Search for the cell housing the specified text and yield its (X, Y) center coordinate. 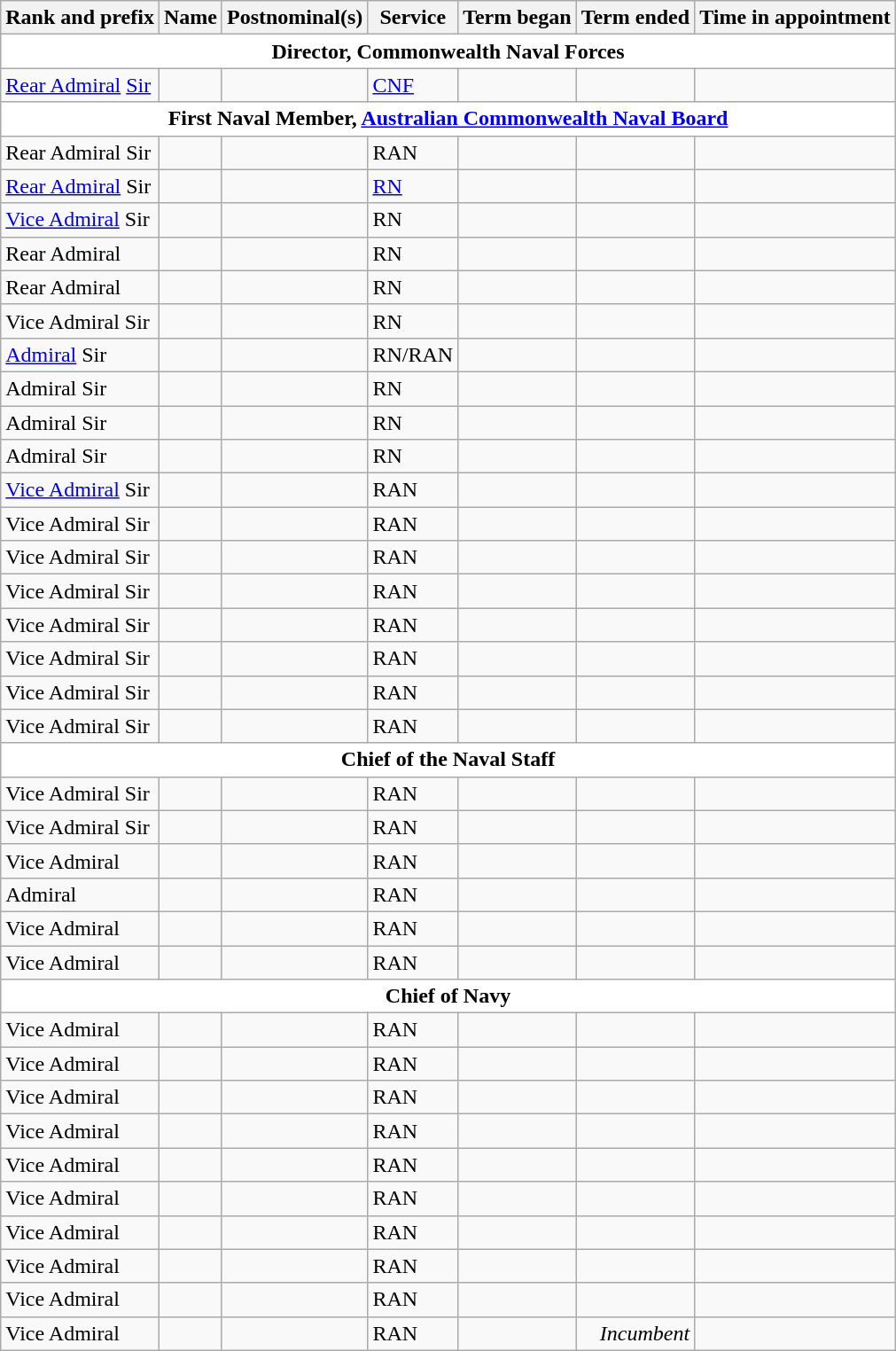
Chief of the Naval Staff (448, 760)
Postnominal(s) (294, 18)
Term ended (635, 18)
Time in appointment (796, 18)
Chief of Navy (448, 996)
Term began (518, 18)
Service (413, 18)
RN/RAN (413, 355)
CNF (413, 85)
Director, Commonwealth Naval Forces (448, 51)
Admiral (80, 894)
First Naval Member, Australian Commonwealth Naval Board (448, 119)
Name (190, 18)
Incumbent (635, 1333)
Rank and prefix (80, 18)
